Pinpoint the cell where the given text exists, returning its [x, y] midpoint coordinate. 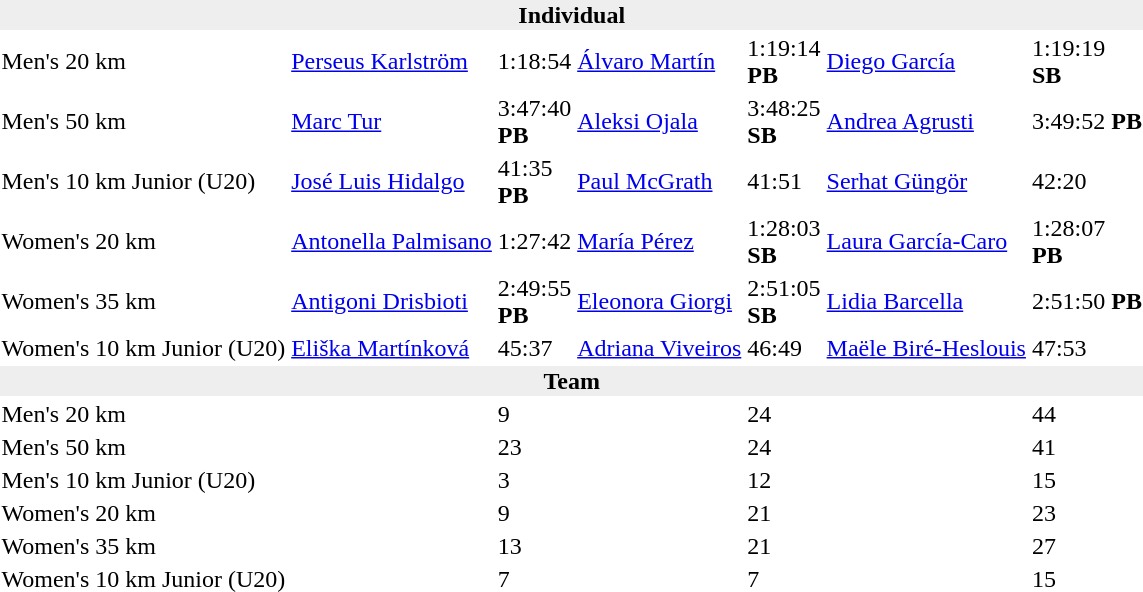
Team [572, 381]
Serhat Güngör [926, 182]
41 [1086, 447]
1:28:03 SB [784, 242]
Individual [572, 15]
1:19:14PB [784, 62]
41:35 PB [534, 182]
42:20 [1086, 182]
Women's 10 km Junior (U20) [144, 348]
45:37 [534, 348]
José Luis Hidalgo [392, 182]
41:51 [784, 182]
1:18:54 [534, 62]
Maële Biré-Heslouis [926, 348]
Eleonora Giorgi [660, 302]
Lidia Barcella [926, 302]
3:48:25 SB [784, 122]
Álvaro Martín [660, 62]
46:49 [784, 348]
1:19:19 SB [1086, 62]
Eliška Martínková [392, 348]
3:49:52 PB [1086, 122]
3 [534, 480]
Aleksi Ojala [660, 122]
2:51:50 PB [1086, 302]
13 [534, 546]
15 [1086, 480]
Perseus Karlström [392, 62]
1:27:42 [534, 242]
12 [784, 480]
Marc Tur [392, 122]
47:53 [1086, 348]
Adriana Viveiros [660, 348]
27 [1086, 546]
Laura García-Caro [926, 242]
María Pérez [660, 242]
Antigoni Drisbioti [392, 302]
Andrea Agrusti [926, 122]
44 [1086, 414]
Antonella Palmisano [392, 242]
2:51:05 SB [784, 302]
3:47:40 PB [534, 122]
Paul McGrath [660, 182]
1:28:07 PB [1086, 242]
2:49:55 PB [534, 302]
Diego García [926, 62]
